Provide the (X, Y) coordinate of the cell's center where the given text is located.  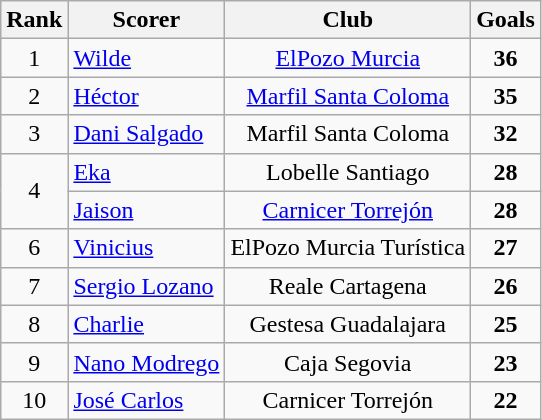
26 (506, 286)
Charlie (146, 324)
36 (506, 58)
Rank (34, 20)
Caja Segovia (348, 362)
Dani Salgado (146, 134)
Goals (506, 20)
Eka (146, 172)
3 (34, 134)
José Carlos (146, 400)
22 (506, 400)
2 (34, 96)
4 (34, 191)
Club (348, 20)
Reale Cartagena (348, 286)
Héctor (146, 96)
7 (34, 286)
9 (34, 362)
32 (506, 134)
Gestesa Guadalajara (348, 324)
Scorer (146, 20)
Sergio Lozano (146, 286)
6 (34, 248)
Vinicius (146, 248)
Jaison (146, 210)
8 (34, 324)
ElPozo Murcia Turística (348, 248)
23 (506, 362)
10 (34, 400)
Lobelle Santiago (348, 172)
27 (506, 248)
ElPozo Murcia (348, 58)
1 (34, 58)
35 (506, 96)
Wilde (146, 58)
25 (506, 324)
Nano Modrego (146, 362)
